Extract the (x, y) coordinate from the center of the cell holding the provided text.  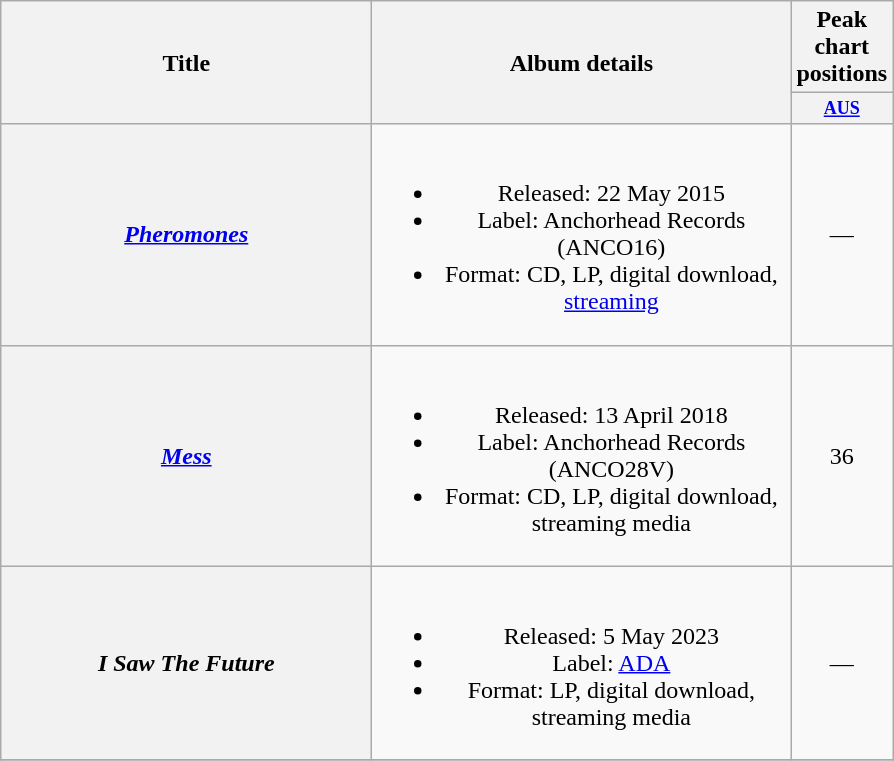
Album details (582, 62)
Peak chart positions (842, 47)
Title (186, 62)
Released: 22 May 2015Label: Anchorhead Records (ANCO16)Format: CD, LP, digital download, streaming (582, 234)
I Saw The Future (186, 663)
Released: 5 May 2023Label: ADAFormat: LP, digital download, streaming media (582, 663)
Pheromones (186, 234)
Released: 13 April 2018Label: Anchorhead Records (ANCO28V)Format: CD, LP, digital download, streaming media (582, 456)
36 (842, 456)
AUS (842, 108)
Mess (186, 456)
